Detect which cell encompasses the target text, then output its [x, y] center coordinate. 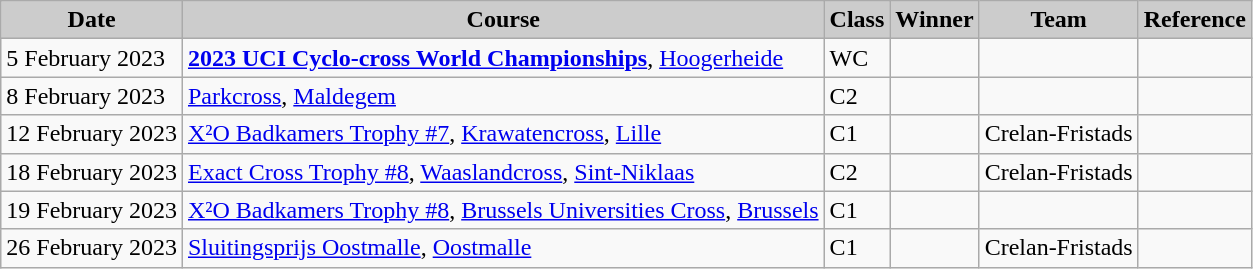
Reference [1194, 20]
Date [92, 20]
Winner [934, 20]
Class [857, 20]
8 February 2023 [92, 96]
26 February 2023 [92, 248]
Exact Cross Trophy #8, Waaslandcross, Sint-Niklaas [503, 172]
18 February 2023 [92, 172]
X²O Badkamers Trophy #8, Brussels Universities Cross, Brussels [503, 210]
Course [503, 20]
Team [1058, 20]
5 February 2023 [92, 58]
WC [857, 58]
Parkcross, Maldegem [503, 96]
19 February 2023 [92, 210]
Sluitingsprijs Oostmalle, Oostmalle [503, 248]
X²O Badkamers Trophy #7, Krawatencross, Lille [503, 134]
2023 UCI Cyclo-cross World Championships, Hoogerheide [503, 58]
12 February 2023 [92, 134]
